Identify which cell holds the provided text, then report its (x, y) central coordinate. 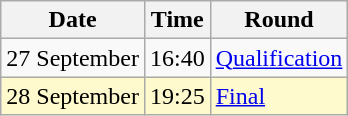
Date (73, 20)
28 September (73, 96)
Round (279, 20)
Time (177, 20)
Qualification (279, 58)
Final (279, 96)
27 September (73, 58)
16:40 (177, 58)
19:25 (177, 96)
